Pinpoint the cell where the given text exists, returning its (x, y) midpoint coordinate. 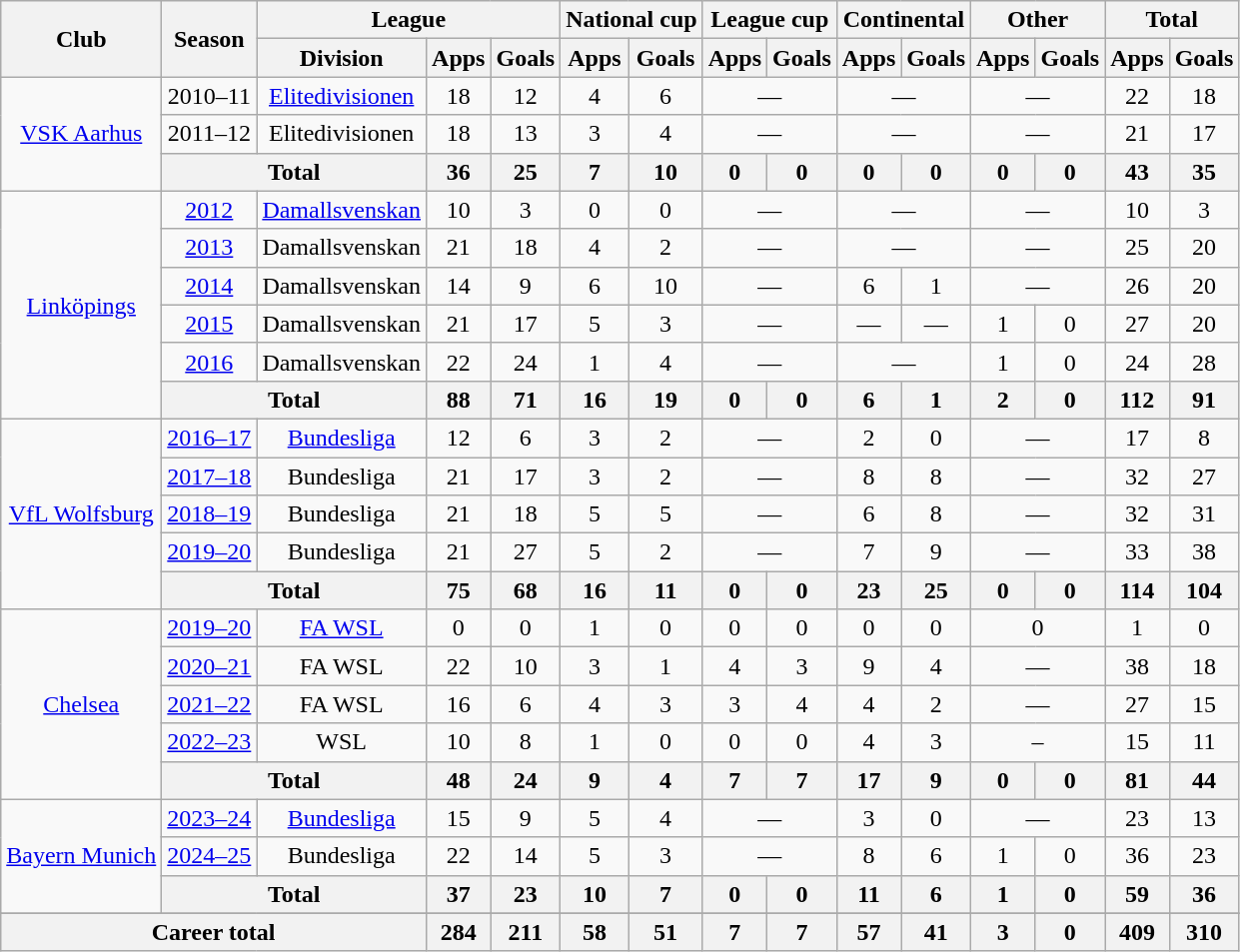
2021–22 (210, 704)
Bayern Munich (82, 856)
Career total (214, 932)
2011–12 (210, 134)
2016–17 (210, 438)
91 (1204, 400)
– (1038, 742)
2022–23 (210, 742)
Season (210, 39)
112 (1137, 400)
51 (665, 932)
VfL Wolfsburg (82, 513)
League cup (769, 20)
409 (1137, 932)
Other (1038, 20)
81 (1137, 780)
2012 (210, 210)
31 (1204, 514)
75 (459, 590)
35 (1204, 172)
310 (1204, 932)
VSK Aarhus (82, 134)
41 (936, 932)
National cup (631, 20)
2024–25 (210, 856)
Division (342, 58)
48 (459, 780)
88 (459, 400)
Linköpings (82, 305)
28 (1204, 362)
2014 (210, 286)
2013 (210, 248)
2018–19 (210, 514)
33 (1137, 552)
2023–24 (210, 818)
WSL (342, 742)
284 (459, 932)
2020–21 (210, 666)
59 (1137, 894)
League (409, 20)
44 (1204, 780)
71 (526, 400)
211 (526, 932)
Chelsea (82, 704)
37 (459, 894)
114 (1137, 590)
58 (595, 932)
19 (665, 400)
2015 (210, 324)
57 (868, 932)
104 (1204, 590)
68 (526, 590)
Club (82, 39)
43 (1137, 172)
Continental (903, 20)
2017–18 (210, 476)
26 (1137, 286)
2016 (210, 362)
2010–11 (210, 96)
